Output the [x, y] coordinate of the center of the cell containing the given text.  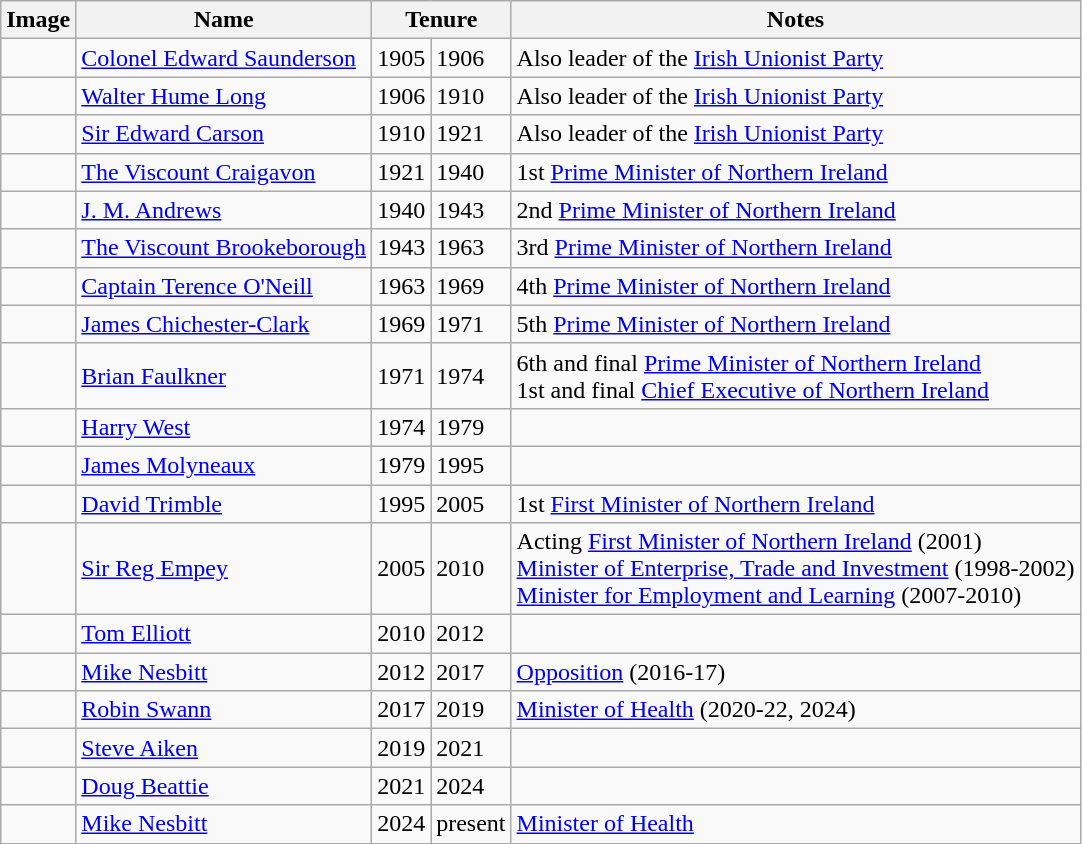
Image [38, 20]
The Viscount Brookeborough [224, 248]
Minister of Health (2020-22, 2024) [796, 710]
Name [224, 20]
Captain Terence O'Neill [224, 286]
David Trimble [224, 503]
Steve Aiken [224, 748]
Notes [796, 20]
present [471, 824]
3rd Prime Minister of Northern Ireland [796, 248]
Walter Hume Long [224, 96]
1st Prime Minister of Northern Ireland [796, 172]
J. M. Andrews [224, 210]
6th and final Prime Minister of Northern Ireland1st and final Chief Executive of Northern Ireland [796, 376]
Sir Edward Carson [224, 134]
Minister of Health [796, 824]
James Chichester-Clark [224, 324]
1905 [402, 58]
5th Prime Minister of Northern Ireland [796, 324]
4th Prime Minister of Northern Ireland [796, 286]
Doug Beattie [224, 786]
Robin Swann [224, 710]
Sir Reg Empey [224, 569]
Harry West [224, 427]
James Molyneaux [224, 465]
2nd Prime Minister of Northern Ireland [796, 210]
Tom Elliott [224, 634]
Colonel Edward Saunderson [224, 58]
1st First Minister of Northern Ireland [796, 503]
Tenure [442, 20]
Brian Faulkner [224, 376]
The Viscount Craigavon [224, 172]
Opposition (2016-17) [796, 672]
